Extract the [X, Y] coordinate from the center of the cell holding the provided text.  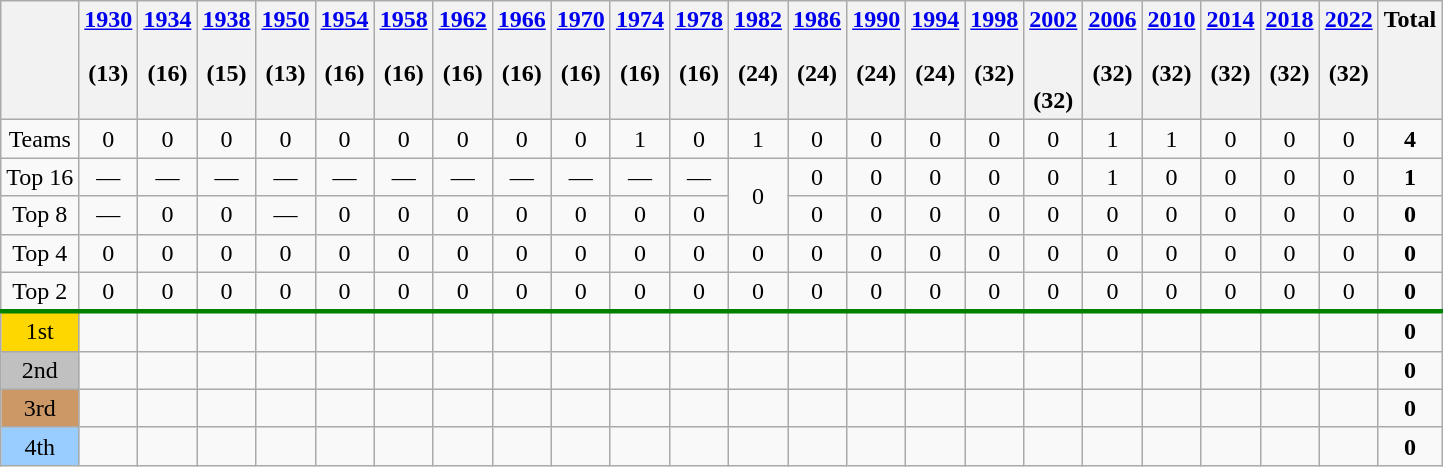
Top 8 [40, 215]
2nd [40, 370]
1986 (24) [818, 60]
Teams [40, 139]
1982 (24) [758, 60]
2002 (32) [1054, 60]
2006 (32) [1112, 60]
2022 (32) [1348, 60]
1st [40, 332]
1966 (16) [522, 60]
1958 (16) [404, 60]
4 [1410, 139]
1950 (13) [286, 60]
4th [40, 446]
1954 (16) [344, 60]
1974 (16) [640, 60]
1970 (16) [580, 60]
3rd [40, 408]
Total [1410, 60]
1962 (16) [462, 60]
1934 (16) [168, 60]
2014 (32) [1230, 60]
Top 16 [40, 177]
1938 (15) [226, 60]
1994 (24) [936, 60]
2010 (32) [1172, 60]
1998 (32) [994, 60]
2018 (32) [1290, 60]
1978 (16) [698, 60]
1990 (24) [876, 60]
Top 2 [40, 292]
1930 (13) [108, 60]
Top 4 [40, 253]
